Return [x, y] of the center of cell containing provided text 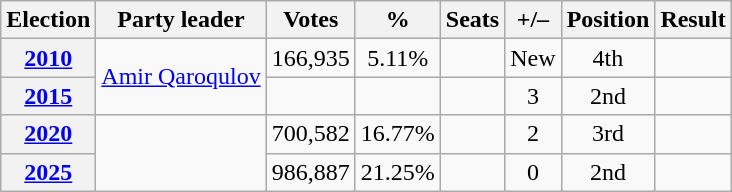
166,935 [310, 58]
700,582 [310, 134]
3rd [608, 134]
% [398, 20]
Seats [472, 20]
0 [533, 172]
2025 [48, 172]
21.25% [398, 172]
Election [48, 20]
New [533, 58]
Position [608, 20]
Votes [310, 20]
4th [608, 58]
2010 [48, 58]
Result [693, 20]
2 [533, 134]
3 [533, 96]
5.11% [398, 58]
986,887 [310, 172]
2020 [48, 134]
Amir Qaroqulov [181, 77]
+/– [533, 20]
Party leader [181, 20]
2015 [48, 96]
16.77% [398, 134]
